Provide the [X, Y] coordinate of the cell's center where the given text is located.  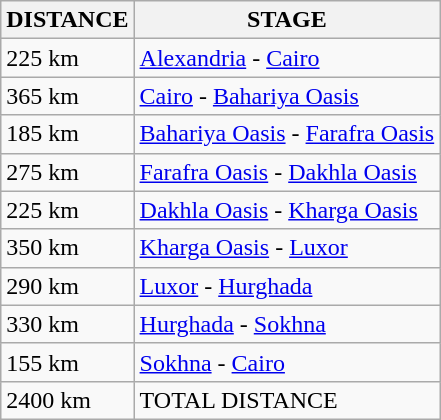
290 km [68, 286]
Farafra Oasis - Dakhla Oasis [287, 172]
Luxor - Hurghada [287, 286]
STAGE [287, 20]
Bahariya Oasis - Farafra Oasis [287, 134]
2400 km [68, 400]
275 km [68, 172]
Alexandria - Cairo [287, 58]
TOTAL DISTANCE [287, 400]
330 km [68, 324]
350 km [68, 248]
155 km [68, 362]
Dakhla Oasis - Kharga Oasis [287, 210]
Cairo - Bahariya Oasis [287, 96]
Kharga Oasis - Luxor [287, 248]
Hurghada - Sokhna [287, 324]
185 km [68, 134]
365 km [68, 96]
DISTANCE [68, 20]
Sokhna - Cairo [287, 362]
